Scan for the cell matching the given text and deliver its [X, Y] coordinate at center. 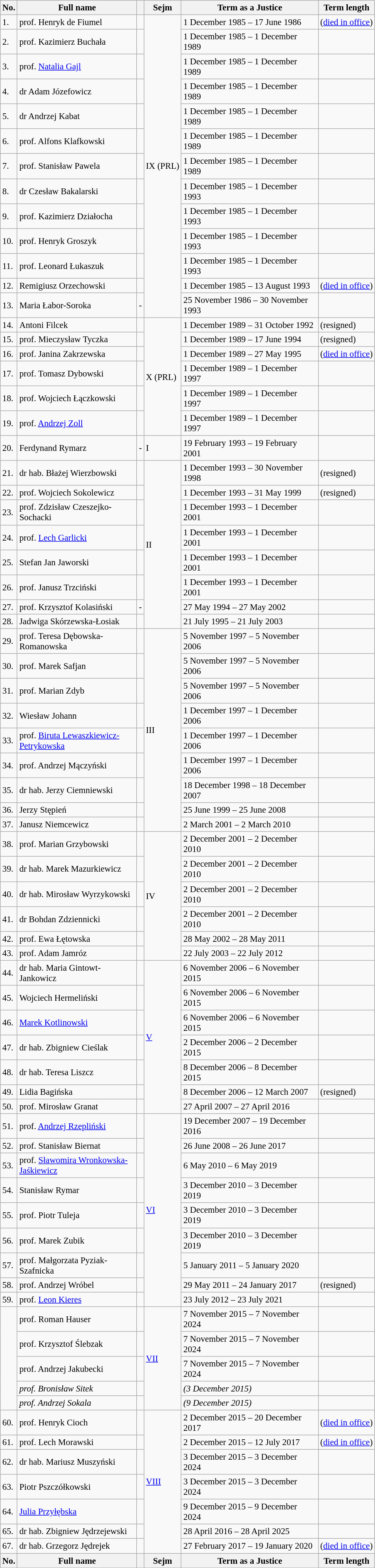
Jerzy Stępień [77, 810]
dr hab. Marek Mazurkiewicz [77, 869]
1 December 1989 – 17 June 1994 [250, 339]
37. [9, 825]
2 December 2015 – 12 July 2017 [250, 1442]
44. [9, 973]
28 May 2002 – 28 May 2011 [250, 939]
I [162, 449]
prof. Lech Garlicki [77, 537]
prof. Alfons Klafkowski [77, 141]
33. [9, 741]
28 April 2016 – 28 April 2025 [250, 1532]
62. [9, 1462]
34. [9, 765]
2 March 2001 – 2 March 2010 [250, 825]
5. [9, 116]
prof. Mirosław Granat [77, 1107]
26 June 2008 – 26 June 2017 [250, 1146]
IV [162, 896]
3. [9, 67]
61. [9, 1442]
prof. Janusz Trzciński [77, 587]
Antoni Filcek [77, 325]
60. [9, 1423]
dr hab. Jerzy Ciemniewski [77, 791]
46. [9, 1023]
56. [9, 1240]
III [162, 730]
4. [9, 92]
prof. Roman Hauser [77, 1319]
prof. Andrzej Mączyński [77, 765]
Ferdynand Rymarz [77, 449]
27 May 1994 – 27 May 2002 [250, 607]
8 December 2006 – 12 March 2007 [250, 1092]
prof. Sławomira Wronkowska-Jaśkiewicz [77, 1165]
20. [9, 449]
31. [9, 691]
7. [9, 166]
8. [9, 191]
1 December 1993 – 31 May 1999 [250, 493]
29. [9, 641]
1 December 1989 – 27 May 1995 [250, 354]
(3 December 2015) [250, 1388]
prof. Adam Jamróz [77, 953]
27 April 2007 – 27 April 2016 [250, 1107]
10. [9, 241]
prof. Tomasz Dybowski [77, 374]
67. [9, 1546]
19 December 2007 – 19 December 2016 [250, 1126]
Stanisław Rymar [77, 1191]
Piotr Pszczółkowski [77, 1487]
38. [9, 844]
prof. Krzysztof Kolasiński [77, 607]
(9 December 2015) [250, 1403]
39. [9, 869]
42. [9, 939]
2. [9, 42]
prof. Zdzisław Czeszejko-Sochacki [77, 513]
11. [9, 266]
VIII [162, 1482]
Remigiusz Orzechowski [77, 286]
40. [9, 894]
53. [9, 1165]
22. [9, 493]
1 December 1985 – 17 June 1986 [250, 22]
9 December 2015 – 9 December 2024 [250, 1512]
52. [9, 1146]
prof. Henryk Cioch [77, 1423]
prof. Andrzej Wróbel [77, 1285]
1 December 1989 – 31 October 1992 [250, 325]
18 December 1998 – 18 December 2007 [250, 791]
23 July 2012 – 23 July 2021 [250, 1299]
prof. Kazimierz Buchała [77, 42]
26. [9, 587]
29 May 2011 – 24 January 2017 [250, 1285]
dr hab. Maria Gintowt-Jankowicz [77, 973]
24. [9, 537]
prof. Leon Kieres [77, 1299]
prof. Marian Grzybowski [77, 844]
prof. Andrzej Sokala [77, 1403]
13. [9, 305]
prof. Wojciech Łączkowski [77, 398]
1 December 1993 – 30 November 1998 [250, 473]
prof. Stanisław Biernat [77, 1146]
6. [9, 141]
8 December 2006 – 8 December 2015 [250, 1072]
dr hab. Zbigniew Cieślak [77, 1047]
prof. Andrzej Rzepliński [77, 1126]
54. [9, 1191]
dr hab. Grzegorz Jędrejek [77, 1546]
55. [9, 1215]
prof. Henryk Groszyk [77, 241]
prof. Biruta Lewaszkiewicz-Petrykowska [77, 741]
Wojciech Hermeliński [77, 998]
2 December 2006 – 2 December 2015 [250, 1047]
27. [9, 607]
16. [9, 354]
IX (PRL) [162, 166]
19 February 1993 – 19 February 2001 [250, 449]
18. [9, 398]
19. [9, 423]
45. [9, 998]
35. [9, 791]
50. [9, 1107]
Maria Łabor-Soroka [77, 305]
22 July 2003 – 22 July 2012 [250, 953]
21. [9, 473]
65. [9, 1532]
prof. Marek Safjan [77, 666]
25 November 1986 – 30 November 1993 [250, 305]
dr hab. Błażej Wierzbowski [77, 473]
5 January 2011 – 5 January 2020 [250, 1265]
49. [9, 1092]
43. [9, 953]
Julia Przyłębska [77, 1512]
47. [9, 1047]
prof. Kazimierz Działocha [77, 216]
dr hab. Teresa Liszcz [77, 1072]
prof. Natalia Gajl [77, 67]
59. [9, 1299]
prof. Marian Zdyb [77, 691]
63. [9, 1487]
VII [162, 1359]
36. [9, 810]
dr Adam Józefowicz [77, 92]
57. [9, 1265]
25 June 1999 – 25 June 2008 [250, 810]
prof. Krzysztof Ślebzak [77, 1344]
prof. Stanisław Pawela [77, 166]
Stefan Jan Jaworski [77, 563]
51. [9, 1126]
48. [9, 1072]
X (PRL) [162, 377]
prof. Bronisław Sitek [77, 1388]
9. [9, 216]
41. [9, 919]
Wiesław Johann [77, 716]
17. [9, 374]
VI [162, 1210]
prof. Andrzej Zoll [77, 423]
prof. Małgorzata Pyziak-Szafnicka [77, 1265]
V [162, 1037]
21 July 1995 – 21 July 2003 [250, 622]
Janusz Niemcewicz [77, 825]
prof. Henryk de Fiumel [77, 22]
dr hab. Mariusz Muszyński [77, 1462]
27 February 2017 – 19 January 2020 [250, 1546]
14. [9, 325]
prof. Lech Morawski [77, 1442]
Jadwiga Skórzewska-Łosiak [77, 622]
dr Bohdan Zdziennicki [77, 919]
prof. Leonard Łukaszuk [77, 266]
prof. Mieczysław Tyczka [77, 339]
1 December 1985 – 13 August 1993 [250, 286]
6 May 2010 – 6 May 2019 [250, 1165]
28. [9, 622]
prof. Wojciech Sokolewicz [77, 493]
58. [9, 1285]
dr hab. Mirosław Wyrzykowski [77, 894]
23. [9, 513]
30. [9, 666]
prof. Janina Zakrzewska [77, 354]
prof. Ewa Łętowska [77, 939]
dr Czesław Bakalarski [77, 191]
1. [9, 22]
2 December 2015 – 20 December 2017 [250, 1423]
II [162, 545]
32. [9, 716]
25. [9, 563]
Lidia Bagińska [77, 1092]
12. [9, 286]
prof. Teresa Dębowska-Romanowska [77, 641]
prof. Piotr Tuleja [77, 1215]
prof. Marek Zubik [77, 1240]
prof. Andrzej Jakubecki [77, 1369]
dr hab. Zbigniew Jędrzejewski [77, 1532]
64. [9, 1512]
15. [9, 339]
dr Andrzej Kabat [77, 116]
Marek Kotlinowski [77, 1023]
